Find where the given text appears and provide that cell's center as [X, Y] coordinate. 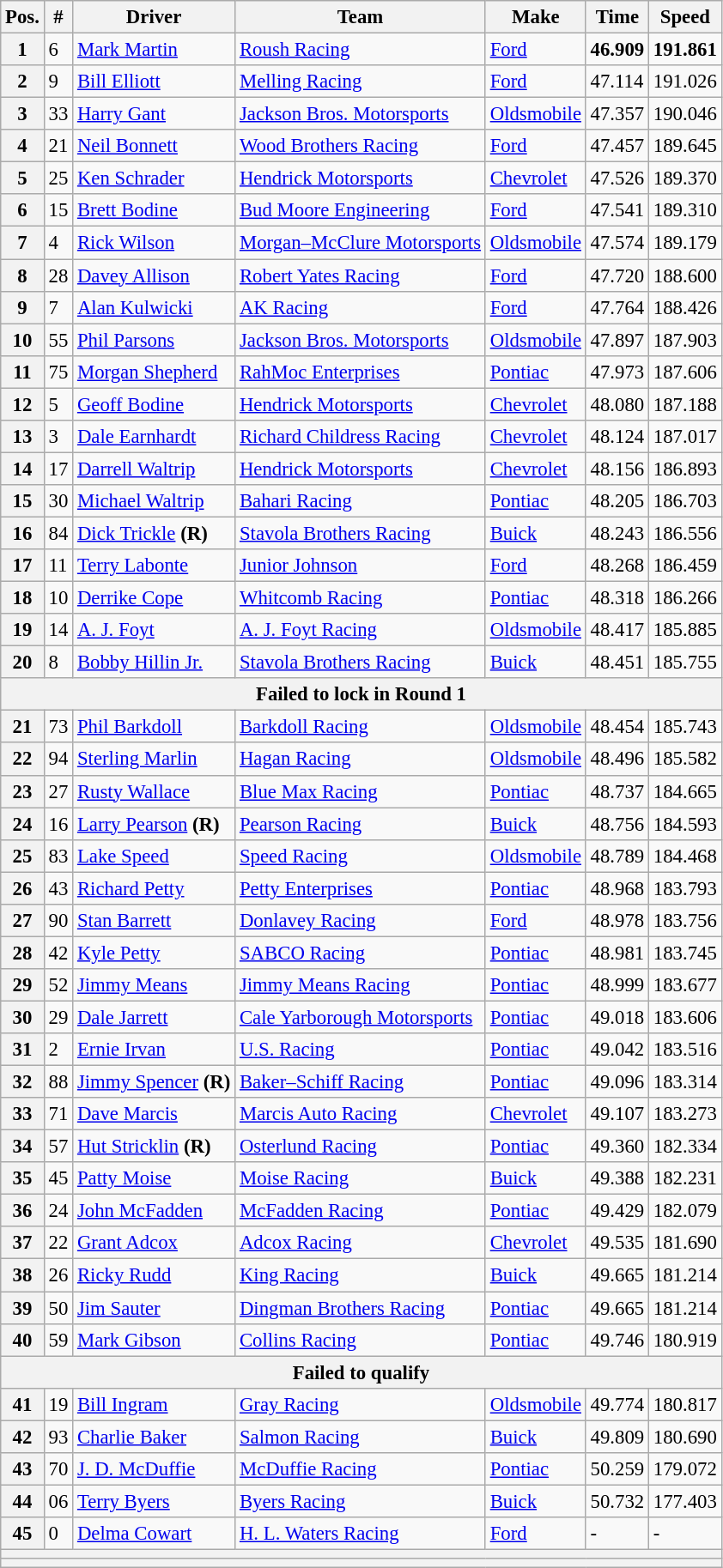
57 [58, 1147]
183.606 [685, 1017]
13 [22, 437]
48.318 [617, 598]
49.360 [617, 1147]
48.124 [617, 437]
49.809 [617, 1437]
191.026 [685, 82]
20 [22, 663]
183.273 [685, 1114]
Ernie Irvan [155, 1050]
Bill Ingram [155, 1404]
180.919 [685, 1340]
Whitcomb Racing [361, 598]
Make [536, 17]
73 [58, 727]
48.496 [617, 760]
Jim Sauter [155, 1308]
49.096 [617, 1082]
Pearson Racing [361, 824]
83 [58, 856]
Petty Enterprises [361, 888]
Darrell Waltrip [155, 469]
Kyle Petty [155, 953]
49.388 [617, 1178]
Phil Barkdoll [155, 727]
90 [58, 921]
48.968 [617, 888]
184.665 [685, 791]
185.755 [685, 663]
48.756 [617, 824]
Larry Pearson (R) [155, 824]
Davey Allison [155, 275]
47.114 [617, 82]
36 [22, 1211]
50 [58, 1308]
182.334 [685, 1147]
Dale Jarrett [155, 1017]
35 [22, 1178]
188.426 [685, 307]
49.042 [617, 1050]
47.457 [617, 146]
A. J. Foyt Racing [361, 630]
186.266 [685, 598]
Hut Stricklin (R) [155, 1147]
48.999 [617, 985]
Alan Kulwicki [155, 307]
18 [22, 598]
Geoff Bodine [155, 404]
Mark Gibson [155, 1340]
Jimmy Means Racing [361, 985]
Rick Wilson [155, 243]
23 [22, 791]
186.703 [685, 501]
0 [58, 1534]
Robert Yates Racing [361, 275]
Driver [155, 17]
Speed [685, 17]
181.690 [685, 1244]
183.314 [685, 1082]
189.310 [685, 210]
31 [22, 1050]
U.S. Racing [361, 1050]
183.793 [685, 888]
Bobby Hillin Jr. [155, 663]
46.909 [617, 50]
# [58, 17]
1 [22, 50]
48.156 [617, 469]
Ken Schrader [155, 179]
185.885 [685, 630]
184.468 [685, 856]
189.179 [685, 243]
186.893 [685, 469]
Bill Elliott [155, 82]
186.556 [685, 533]
70 [58, 1469]
Time [617, 17]
RahMoc Enterprises [361, 372]
Jimmy Means [155, 985]
184.593 [685, 824]
Richard Petty [155, 888]
AK Racing [361, 307]
34 [22, 1147]
182.231 [685, 1178]
Jimmy Spencer (R) [155, 1082]
47.764 [617, 307]
180.817 [685, 1404]
49.535 [617, 1244]
Sterling Marlin [155, 760]
McDuffie Racing [361, 1469]
Cale Yarborough Motorsports [361, 1017]
183.745 [685, 953]
Speed Racing [361, 856]
Morgan Shepherd [155, 372]
Blue Max Racing [361, 791]
Adcox Racing [361, 1244]
Marcis Auto Racing [361, 1114]
47.541 [617, 210]
Melling Racing [361, 82]
Salmon Racing [361, 1437]
Terry Byers [155, 1501]
Dick Trickle (R) [155, 533]
189.370 [685, 179]
J. D. McDuffie [155, 1469]
188.600 [685, 275]
Osterlund Racing [361, 1147]
Failed to qualify [361, 1372]
48.789 [617, 856]
Richard Childress Racing [361, 437]
Phil Parsons [155, 340]
06 [58, 1501]
Delma Cowart [155, 1534]
Hagan Racing [361, 760]
49.018 [617, 1017]
179.072 [685, 1469]
40 [22, 1340]
49.746 [617, 1340]
Bud Moore Engineering [361, 210]
Grant Adcox [155, 1244]
Stan Barrett [155, 921]
187.188 [685, 404]
55 [58, 340]
48.417 [617, 630]
94 [58, 760]
Dave Marcis [155, 1114]
Donlavey Racing [361, 921]
Baker–Schiff Racing [361, 1082]
49.429 [617, 1211]
39 [22, 1308]
Patty Moise [155, 1178]
84 [58, 533]
Morgan–McClure Motorsports [361, 243]
Pos. [22, 17]
King Racing [361, 1275]
37 [22, 1244]
Ricky Rudd [155, 1275]
191.861 [685, 50]
38 [22, 1275]
47.973 [617, 372]
48.451 [617, 663]
47.574 [617, 243]
47.357 [617, 114]
Rusty Wallace [155, 791]
12 [22, 404]
190.046 [685, 114]
Michael Waltrip [155, 501]
Terry Labonte [155, 566]
189.645 [685, 146]
49.107 [617, 1114]
177.403 [685, 1501]
182.079 [685, 1211]
88 [58, 1082]
47.526 [617, 179]
71 [58, 1114]
48.981 [617, 953]
48.737 [617, 791]
183.756 [685, 921]
Failed to lock in Round 1 [361, 694]
47.720 [617, 275]
48.978 [617, 921]
183.677 [685, 985]
183.516 [685, 1050]
Wood Brothers Racing [361, 146]
Charlie Baker [155, 1437]
32 [22, 1082]
Barkdoll Racing [361, 727]
Gray Racing [361, 1404]
Roush Racing [361, 50]
41 [22, 1404]
180.690 [685, 1437]
Neil Bonnett [155, 146]
52 [58, 985]
Harry Gant [155, 114]
187.606 [685, 372]
50.732 [617, 1501]
John McFadden [155, 1211]
47.897 [617, 340]
Collins Racing [361, 1340]
48.243 [617, 533]
48.205 [617, 501]
Junior Johnson [361, 566]
50.259 [617, 1469]
Byers Racing [361, 1501]
Bahari Racing [361, 501]
75 [58, 372]
44 [22, 1501]
185.582 [685, 760]
Dale Earnhardt [155, 437]
185.743 [685, 727]
Brett Bodine [155, 210]
Dingman Brothers Racing [361, 1308]
Team [361, 17]
Mark Martin [155, 50]
Derrike Cope [155, 598]
187.017 [685, 437]
McFadden Racing [361, 1211]
186.459 [685, 566]
A. J. Foyt [155, 630]
Lake Speed [155, 856]
48.454 [617, 727]
48.080 [617, 404]
H. L. Waters Racing [361, 1534]
93 [58, 1437]
SABCO Racing [361, 953]
49.774 [617, 1404]
59 [58, 1340]
Moise Racing [361, 1178]
187.903 [685, 340]
48.268 [617, 566]
